Find where the given text appears and provide that cell's center as [X, Y] coordinate. 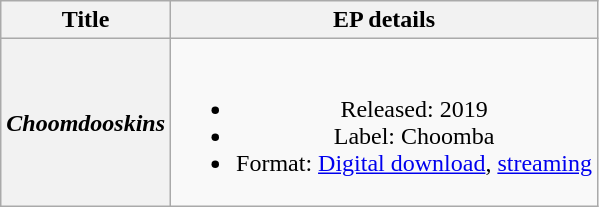
Released: 2019Label: Choomba Format: Digital download, streaming [384, 122]
Title [86, 20]
EP details [384, 20]
Choomdooskins [86, 122]
